Locate the cell with the specified text and output its (X, Y) center coordinate. 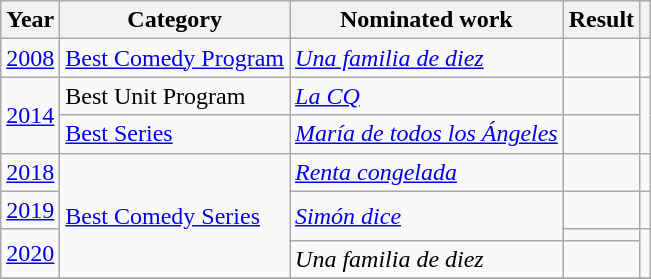
Best Unit Program (175, 96)
Year (30, 20)
2018 (30, 172)
Best Comedy Series (175, 216)
María de todos los Ángeles (427, 134)
2008 (30, 58)
La CQ (427, 96)
Category (175, 20)
Result (601, 20)
Nominated work (427, 20)
Best Series (175, 134)
2019 (30, 210)
2014 (30, 115)
Best Comedy Program (175, 58)
2020 (30, 254)
Simón dice (427, 216)
Renta congelada (427, 172)
